Return the [x, y] coordinate for the center point of the cell that contains the specified text.  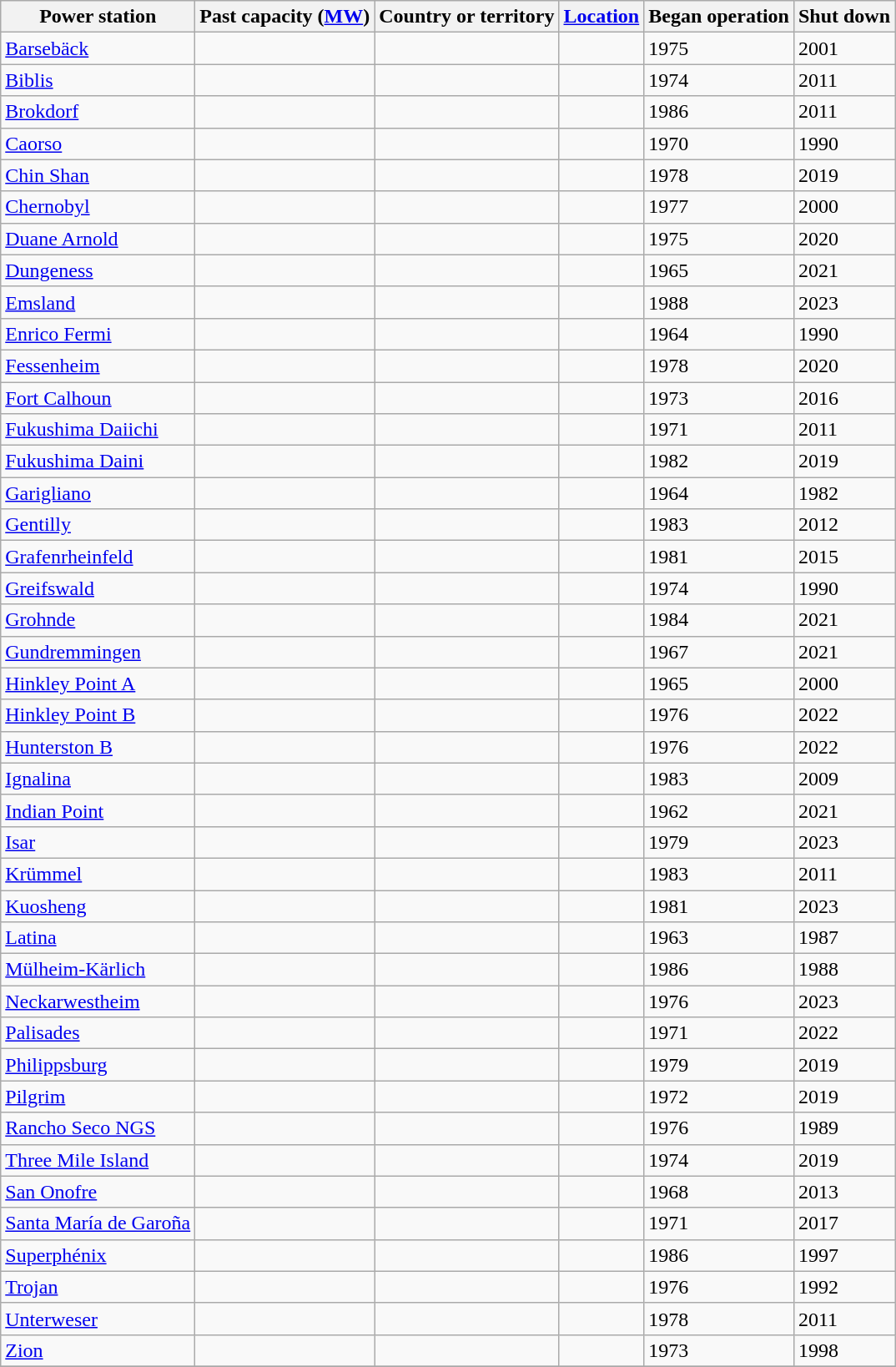
1968 [719, 1192]
1972 [719, 1097]
1967 [719, 652]
Country or territory [467, 17]
Emsland [98, 302]
Unterweser [98, 1319]
1987 [844, 938]
Kuosheng [98, 905]
Isar [98, 842]
2017 [844, 1223]
Fessenheim [98, 366]
Hinkley Point A [98, 683]
1997 [844, 1255]
Caorso [98, 144]
1998 [844, 1350]
Ignalina [98, 779]
Rancho Seco NGS [98, 1128]
1977 [719, 207]
1963 [719, 938]
Grafenrheinfeld [98, 557]
Power station [98, 17]
2013 [844, 1192]
1989 [844, 1128]
Zion [98, 1350]
Biblis [98, 80]
Greifswald [98, 588]
2016 [844, 398]
Trojan [98, 1287]
1984 [719, 620]
Barsebäck [98, 48]
Duane Arnold [98, 239]
Dungeness [98, 270]
Latina [98, 938]
2015 [844, 557]
Philippsburg [98, 1065]
Garigliano [98, 493]
Enrico Fermi [98, 334]
Indian Point [98, 810]
1962 [719, 810]
Mülheim-Kärlich [98, 970]
Grohnde [98, 620]
Chernobyl [98, 207]
Fukushima Daiichi [98, 430]
Gentilly [98, 525]
Chin Shan [98, 175]
Superphénix [98, 1255]
Three Mile Island [98, 1160]
Santa María de Garoña [98, 1223]
Krümmel [98, 874]
Brokdorf [98, 112]
2009 [844, 779]
1992 [844, 1287]
Fukushima Daini [98, 462]
Pilgrim [98, 1097]
2001 [844, 48]
Shut down [844, 17]
1970 [719, 144]
2012 [844, 525]
Fort Calhoun [98, 398]
Past capacity (MW) [285, 17]
Location [602, 17]
Neckarwestheim [98, 1001]
Gundremmingen [98, 652]
Hinkley Point B [98, 715]
Palisades [98, 1033]
San Onofre [98, 1192]
Hunterston B [98, 747]
Began operation [719, 17]
